Return the (x, y) coordinate for the center point of the cell that contains the specified text.  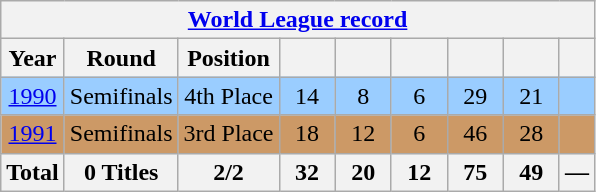
— (576, 172)
46 (475, 134)
20 (363, 172)
14 (307, 96)
8 (363, 96)
3rd Place (228, 134)
World League record (298, 20)
18 (307, 134)
Position (228, 58)
49 (531, 172)
Year (33, 58)
75 (475, 172)
29 (475, 96)
Round (121, 58)
Total (33, 172)
21 (531, 96)
32 (307, 172)
2/2 (228, 172)
0 Titles (121, 172)
28 (531, 134)
1990 (33, 96)
1991 (33, 134)
4th Place (228, 96)
